Output the (x, y) coordinate of the center of the cell containing the given text.  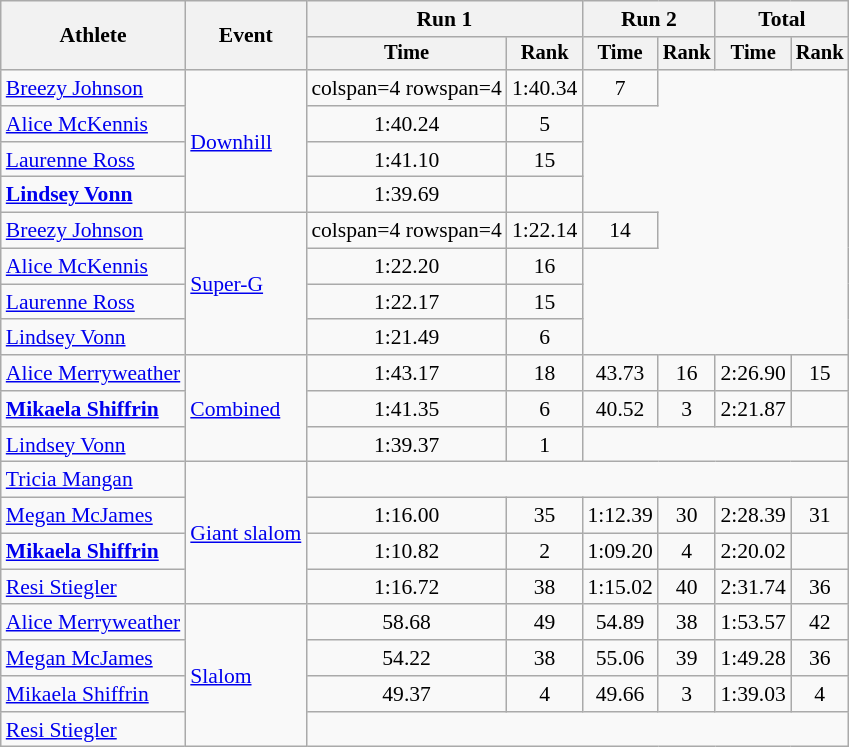
1:09.20 (620, 552)
Run 1 (444, 19)
1:10.82 (406, 552)
1:39.03 (752, 694)
1 (544, 445)
1:39.69 (406, 195)
7 (620, 88)
54.22 (406, 658)
1:16.00 (406, 516)
1:21.49 (406, 338)
1:22.20 (406, 267)
58.68 (406, 623)
1:22.17 (406, 302)
31 (820, 516)
30 (687, 516)
1:41.35 (406, 409)
1:43.17 (406, 373)
1:39.37 (406, 445)
18 (544, 373)
14 (620, 231)
1:40.24 (406, 124)
2:28.39 (752, 516)
Downhill (246, 141)
35 (544, 516)
5 (544, 124)
Slalom (246, 676)
1:16.72 (406, 587)
Super-G (246, 284)
1:40.34 (544, 88)
39 (687, 658)
2:26.90 (752, 373)
Total (782, 19)
2:31.74 (752, 587)
1:12.39 (620, 516)
2 (544, 552)
Event (246, 36)
Combined (246, 408)
49 (544, 623)
40 (687, 587)
49.37 (406, 694)
49.66 (620, 694)
43.73 (620, 373)
1:53.57 (752, 623)
54.89 (620, 623)
1:22.14 (544, 231)
Athlete (94, 36)
Tricia Mangan (94, 480)
Resi Stiegler (94, 587)
Giant slalom (246, 533)
42 (820, 623)
Run 2 (648, 19)
1:49.28 (752, 658)
40.52 (620, 409)
1:41.10 (406, 160)
2:20.02 (752, 552)
2:21.87 (752, 409)
1:15.02 (620, 587)
55.06 (620, 658)
